Find where the given text appears and provide that cell's center as [x, y] coordinate. 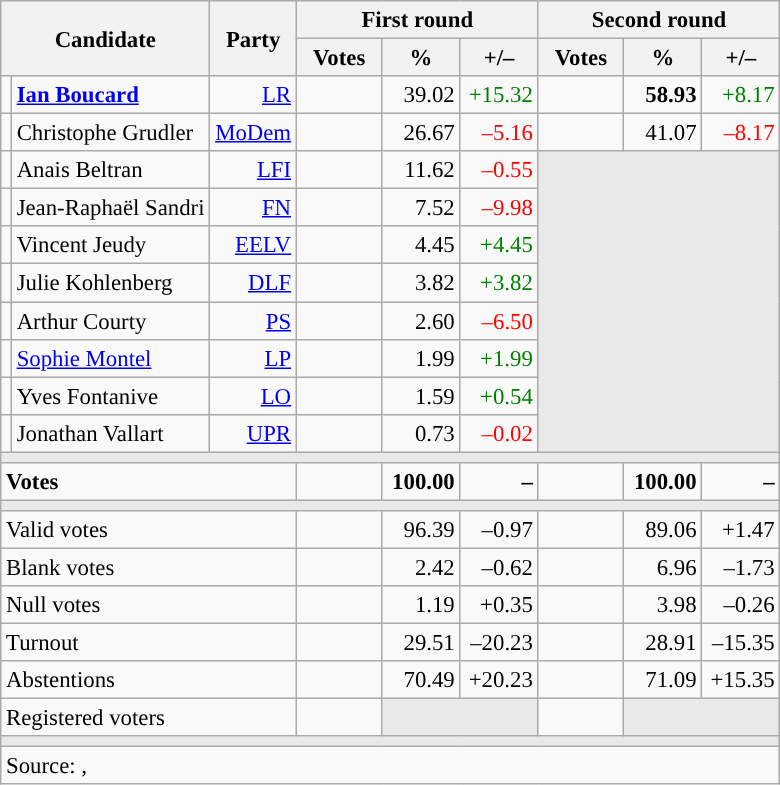
11.62 [421, 170]
–0.02 [499, 433]
0.73 [421, 433]
39.02 [421, 95]
FN [254, 208]
89.06 [663, 530]
Null votes [149, 605]
+8.17 [741, 95]
58.93 [663, 95]
70.49 [421, 680]
Jean-Raphaël Sandri [110, 208]
2.42 [421, 567]
–8.17 [741, 133]
Blank votes [149, 567]
Abstentions [149, 680]
Yves Fontanive [110, 396]
26.67 [421, 133]
28.91 [663, 643]
LO [254, 396]
Vincent Jeudy [110, 245]
–0.26 [741, 605]
+1.47 [741, 530]
–15.35 [741, 643]
1.19 [421, 605]
71.09 [663, 680]
–9.98 [499, 208]
7.52 [421, 208]
Christophe Grudler [110, 133]
+20.23 [499, 680]
MoDem [254, 133]
6.96 [663, 567]
+0.35 [499, 605]
96.39 [421, 530]
LP [254, 358]
Sophie Montel [110, 358]
+3.82 [499, 283]
–0.55 [499, 170]
Ian Boucard [110, 95]
Julie Kohlenberg [110, 283]
–5.16 [499, 133]
LFI [254, 170]
UPR [254, 433]
29.51 [421, 643]
First round [417, 20]
Registered voters [149, 718]
Anais Beltran [110, 170]
–20.23 [499, 643]
1.99 [421, 358]
+0.54 [499, 396]
EELV [254, 245]
–6.50 [499, 321]
Valid votes [149, 530]
+4.45 [499, 245]
1.59 [421, 396]
Source: , [390, 766]
–0.97 [499, 530]
+1.99 [499, 358]
LR [254, 95]
2.60 [421, 321]
–0.62 [499, 567]
–1.73 [741, 567]
Arthur Courty [110, 321]
PS [254, 321]
Candidate [106, 38]
3.98 [663, 605]
Turnout [149, 643]
41.07 [663, 133]
+15.35 [741, 680]
Party [254, 38]
Second round [659, 20]
+15.32 [499, 95]
Jonathan Vallart [110, 433]
DLF [254, 283]
4.45 [421, 245]
3.82 [421, 283]
